Provide the [x, y] coordinate of the cell's center where the given text is located.  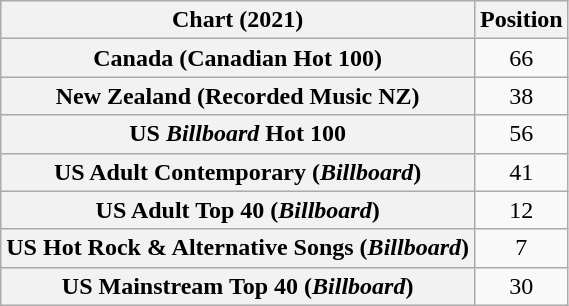
US Adult Contemporary (Billboard) [238, 172]
12 [521, 210]
US Mainstream Top 40 (Billboard) [238, 286]
Position [521, 20]
US Adult Top 40 (Billboard) [238, 210]
New Zealand (Recorded Music NZ) [238, 96]
Chart (2021) [238, 20]
41 [521, 172]
38 [521, 96]
US Hot Rock & Alternative Songs (Billboard) [238, 248]
56 [521, 134]
US Billboard Hot 100 [238, 134]
30 [521, 286]
7 [521, 248]
66 [521, 58]
Canada (Canadian Hot 100) [238, 58]
